From the cell containing the given text, extract its center point as (X, Y) coordinate. 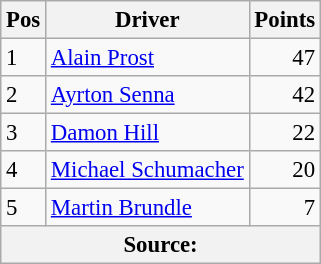
Michael Schumacher (148, 170)
20 (284, 170)
5 (24, 208)
Martin Brundle (148, 208)
47 (284, 58)
Ayrton Senna (148, 95)
Pos (24, 20)
Alain Prost (148, 58)
Damon Hill (148, 133)
Driver (148, 20)
42 (284, 95)
2 (24, 95)
Points (284, 20)
Source: (161, 245)
22 (284, 133)
3 (24, 133)
7 (284, 208)
1 (24, 58)
4 (24, 170)
